Identify which cell holds the provided text, then report its [X, Y] central coordinate. 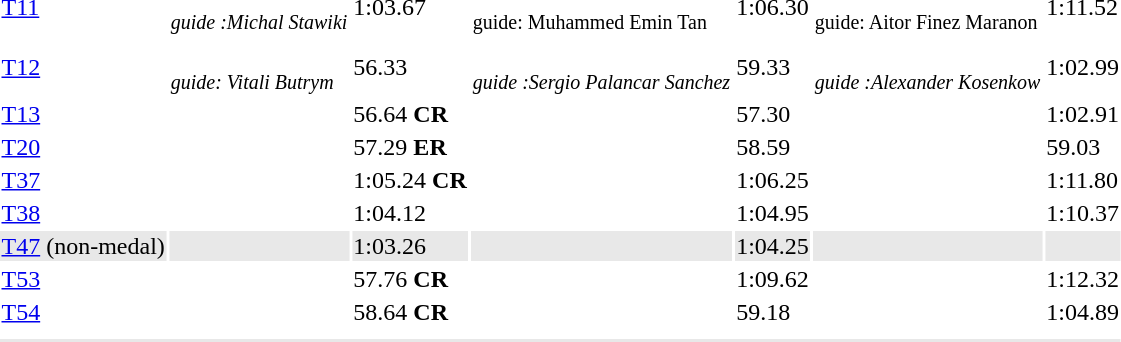
1:02.91 [1083, 114]
57.29 ER [410, 147]
T47 (non-medal) [83, 246]
guide :Sergio Palancar Sanchez [601, 68]
1:12.32 [1083, 279]
T54 [83, 312]
59.18 [773, 312]
T37 [83, 180]
1:10.37 [1083, 213]
1:06.25 [773, 180]
58.59 [773, 147]
guide: Vitali Butrym [259, 68]
1:09.62 [773, 279]
T53 [83, 279]
1:04.95 [773, 213]
T12 [83, 68]
T38 [83, 213]
57.30 [773, 114]
guide :Alexander Kosenkow [927, 68]
1:05.24 CR [410, 180]
56.64 CR [410, 114]
58.64 CR [410, 312]
57.76 CR [410, 279]
T20 [83, 147]
59.33 [773, 68]
1:04.12 [410, 213]
1:04.25 [773, 246]
1:02.99 [1083, 68]
1:03.26 [410, 246]
T13 [83, 114]
56.33 [410, 68]
59.03 [1083, 147]
1:04.89 [1083, 312]
1:11.80 [1083, 180]
